Extract the [X, Y] coordinate from the center of the cell holding the provided text.  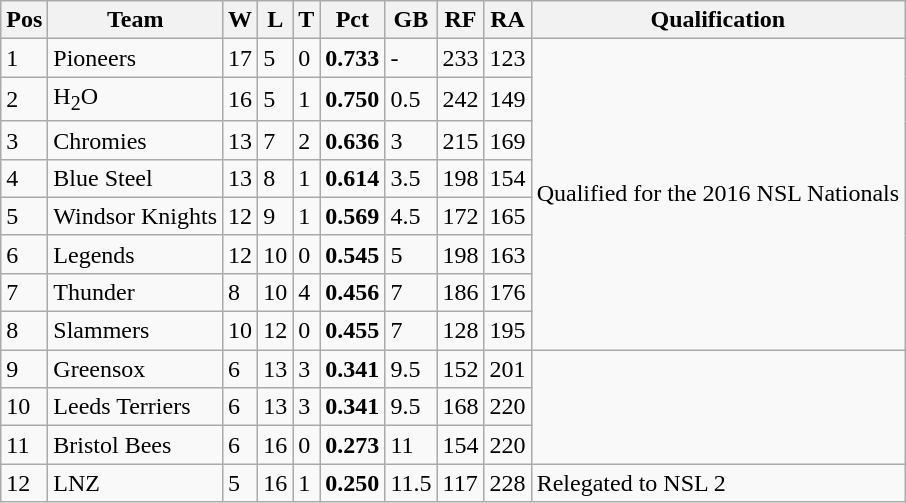
163 [508, 254]
201 [508, 369]
17 [240, 58]
0.614 [352, 178]
L [276, 20]
Bristol Bees [136, 445]
215 [460, 140]
LNZ [136, 483]
0.273 [352, 445]
117 [460, 483]
176 [508, 292]
0.5 [411, 99]
195 [508, 331]
169 [508, 140]
4.5 [411, 216]
Qualification [718, 20]
Relegated to NSL 2 [718, 483]
GB [411, 20]
172 [460, 216]
0.636 [352, 140]
RF [460, 20]
Greensox [136, 369]
0.545 [352, 254]
Blue Steel [136, 178]
233 [460, 58]
T [306, 20]
228 [508, 483]
3.5 [411, 178]
Chromies [136, 140]
Leeds Terriers [136, 407]
Pct [352, 20]
0.250 [352, 483]
0.733 [352, 58]
Windsor Knights [136, 216]
Team [136, 20]
RA [508, 20]
W [240, 20]
Slammers [136, 331]
Pioneers [136, 58]
0.569 [352, 216]
Pos [24, 20]
123 [508, 58]
- [411, 58]
186 [460, 292]
165 [508, 216]
Legends [136, 254]
128 [460, 331]
11.5 [411, 483]
H2O [136, 99]
168 [460, 407]
149 [508, 99]
0.750 [352, 99]
0.456 [352, 292]
242 [460, 99]
Thunder [136, 292]
0.455 [352, 331]
Qualified for the 2016 NSL Nationals [718, 194]
152 [460, 369]
